Scan for the cell matching the given text and deliver its [x, y] coordinate at center. 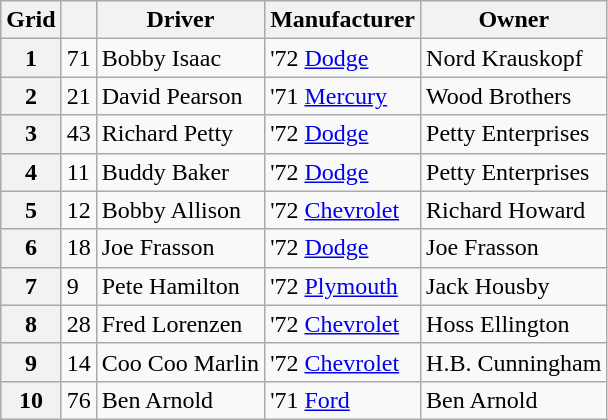
18 [78, 248]
8 [31, 324]
Nord Krauskopf [514, 58]
1 [31, 58]
21 [78, 96]
Pete Hamilton [180, 286]
Driver [180, 20]
'72 Plymouth [343, 286]
Manufacturer [343, 20]
43 [78, 134]
Grid [31, 20]
14 [78, 362]
'71 Mercury [343, 96]
28 [78, 324]
3 [31, 134]
Fred Lorenzen [180, 324]
Buddy Baker [180, 172]
76 [78, 400]
6 [31, 248]
Richard Howard [514, 210]
Hoss Ellington [514, 324]
10 [31, 400]
'71 Ford [343, 400]
2 [31, 96]
David Pearson [180, 96]
11 [78, 172]
71 [78, 58]
Coo Coo Marlin [180, 362]
7 [31, 286]
Jack Housby [514, 286]
5 [31, 210]
H.B. Cunningham [514, 362]
Bobby Allison [180, 210]
Bobby Isaac [180, 58]
Owner [514, 20]
12 [78, 210]
Richard Petty [180, 134]
4 [31, 172]
Wood Brothers [514, 96]
